Identify which cell holds the provided text, then report its (X, Y) central coordinate. 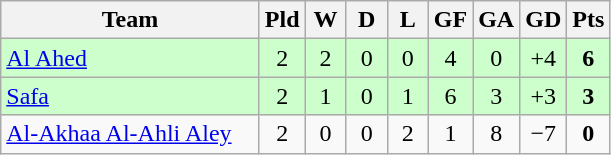
D (366, 20)
+3 (544, 96)
GD (544, 20)
W (326, 20)
GF (450, 20)
+4 (544, 58)
4 (450, 58)
Al-Akhaa Al-Ahli Aley (130, 134)
8 (496, 134)
Safa (130, 96)
Pts (588, 20)
−7 (544, 134)
Al Ahed (130, 58)
L (408, 20)
Pld (282, 20)
Team (130, 20)
GA (496, 20)
